Determine the (X, Y) coordinate at the center of the cell enclosing the given text.  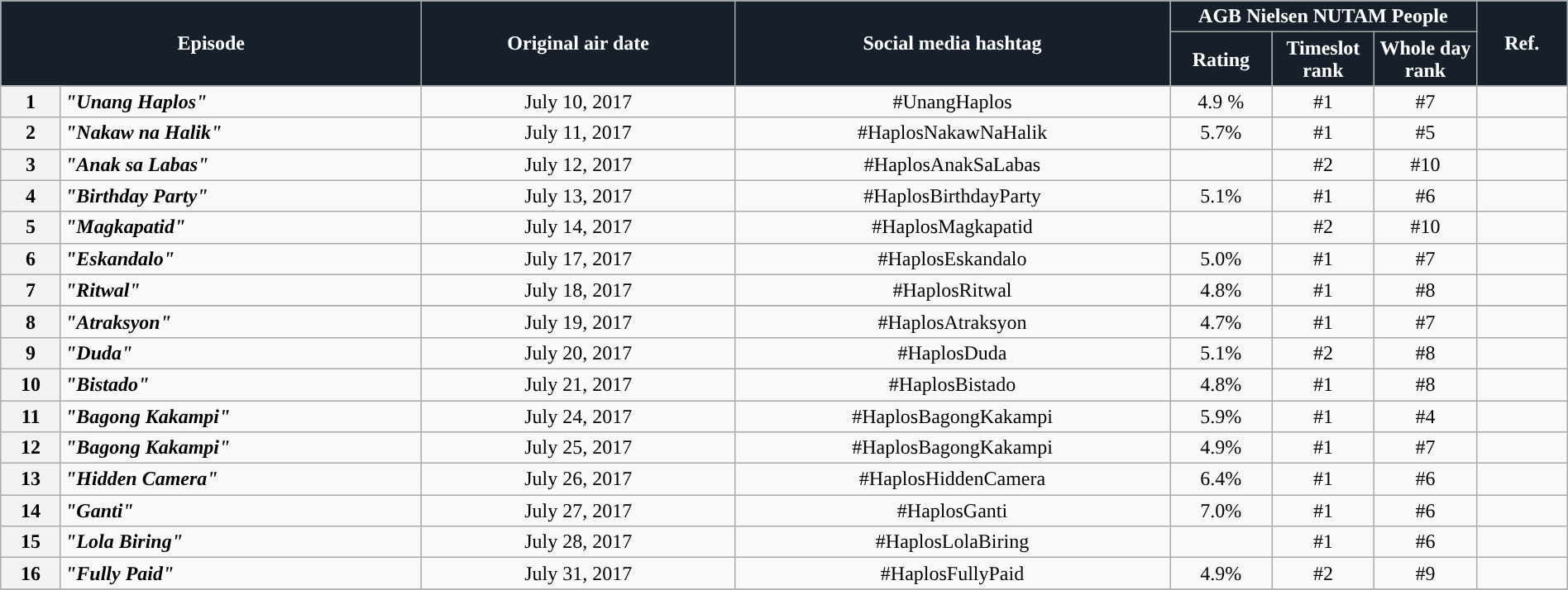
#HaplosBistado (952, 384)
5.7% (1221, 133)
#HaplosAtraksyon (952, 321)
4.9 % (1221, 102)
4 (31, 196)
"Nakaw na Halik" (241, 133)
Original air date (579, 43)
"Ritwal" (241, 290)
#9 (1426, 573)
11 (31, 416)
16 (31, 573)
#HaplosBirthdayParty (952, 196)
#UnangHaplos (952, 102)
6.4% (1221, 479)
15 (31, 542)
#HaplosLolaBiring (952, 542)
12 (31, 448)
5.0% (1221, 259)
"Hidden Camera" (241, 479)
July 20, 2017 (579, 353)
July 10, 2017 (579, 102)
#HaplosAnakSaLabas (952, 164)
9 (31, 353)
July 25, 2017 (579, 448)
July 21, 2017 (579, 384)
#HaplosDuda (952, 353)
July 19, 2017 (579, 321)
#HaplosEskandalo (952, 259)
#HaplosRitwal (952, 290)
July 18, 2017 (579, 290)
8 (31, 321)
"Bistado" (241, 384)
#HaplosNakawNaHalik (952, 133)
#4 (1426, 416)
Ref. (1522, 43)
#HaplosGanti (952, 511)
5 (31, 227)
"Anak sa Labas" (241, 164)
July 24, 2017 (579, 416)
"Ganti" (241, 511)
July 17, 2017 (579, 259)
#HaplosMagkapatid (952, 227)
"Fully Paid" (241, 573)
"Atraksyon" (241, 321)
10 (31, 384)
July 12, 2017 (579, 164)
Social media hashtag (952, 43)
#5 (1426, 133)
2 (31, 133)
July 28, 2017 (579, 542)
Whole dayrank (1426, 59)
July 27, 2017 (579, 511)
"Duda" (241, 353)
4.7% (1221, 321)
13 (31, 479)
Episode (212, 43)
7.0% (1221, 511)
July 11, 2017 (579, 133)
1 (31, 102)
July 14, 2017 (579, 227)
AGB Nielsen NUTAM People (1323, 17)
5.9% (1221, 416)
"Birthday Party" (241, 196)
"Unang Haplos" (241, 102)
July 31, 2017 (579, 573)
"Lola Biring" (241, 542)
July 13, 2017 (579, 196)
"Eskandalo" (241, 259)
6 (31, 259)
Timeslotrank (1323, 59)
Rating (1221, 59)
#HaplosHiddenCamera (952, 479)
July 26, 2017 (579, 479)
14 (31, 511)
7 (31, 290)
3 (31, 164)
"Magkapatid" (241, 227)
#HaplosFullyPaid (952, 573)
